Search for the cell housing the specified text and yield its (X, Y) center coordinate. 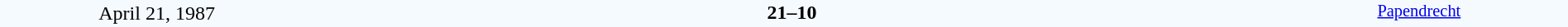
April 21, 1987 (157, 13)
Papendrecht (1419, 13)
21–10 (791, 12)
